Locate the cell with the specified text and output its [x, y] center coordinate. 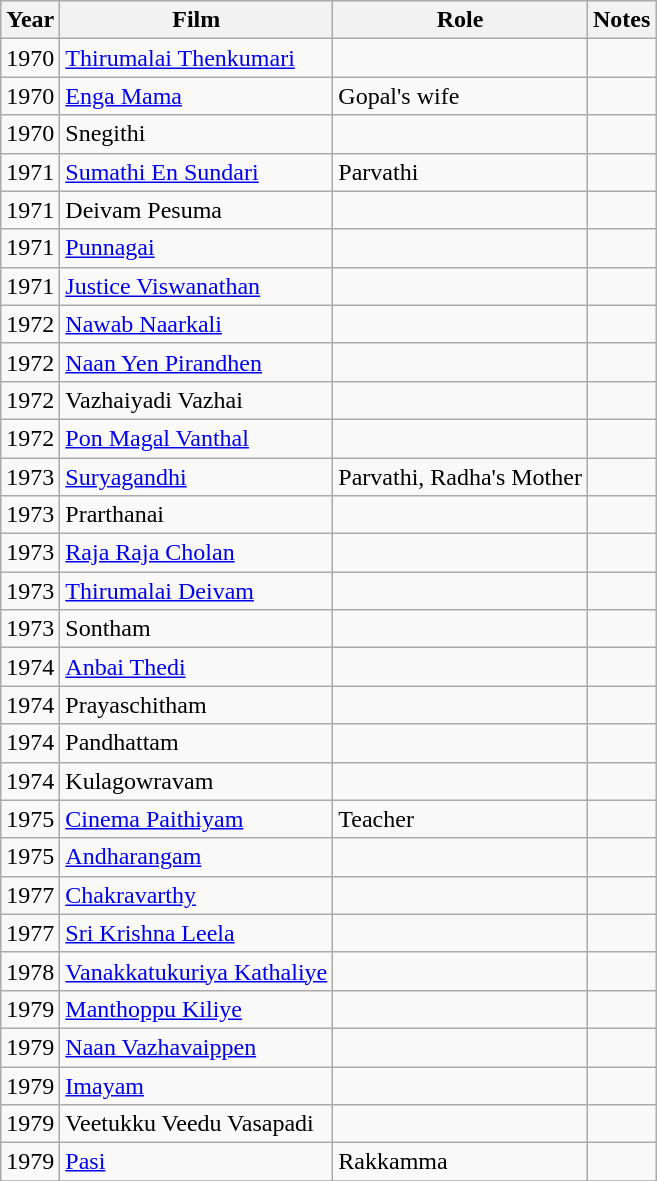
Cinema Paithiyam [196, 819]
Teacher [460, 819]
Parvathi [460, 172]
Sumathi En Sundari [196, 172]
Veetukku Veedu Vasapadi [196, 1124]
Suryagandhi [196, 477]
Chakravarthy [196, 895]
Enga Mama [196, 96]
Naan Vazhavaippen [196, 1047]
Rakkamma [460, 1162]
Justice Viswanathan [196, 286]
Pon Magal Vanthal [196, 438]
1978 [30, 971]
Thirumalai Thenkumari [196, 58]
Sri Krishna Leela [196, 933]
Film [196, 20]
Deivam Pesuma [196, 210]
Anbai Thedi [196, 667]
Andharangam [196, 857]
Imayam [196, 1085]
Thirumalai Deivam [196, 591]
Pandhattam [196, 743]
Snegithi [196, 134]
Vanakkatukuriya Kathaliye [196, 971]
Gopal's wife [460, 96]
Vazhaiyadi Vazhai [196, 400]
Sontham [196, 629]
Role [460, 20]
Notes [621, 20]
Manthoppu Kiliye [196, 1009]
Raja Raja Cholan [196, 553]
Prarthanai [196, 515]
Naan Yen Pirandhen [196, 362]
Year [30, 20]
Kulagowravam [196, 781]
Prayaschitham [196, 705]
Nawab Naarkali [196, 324]
Parvathi, Radha's Mother [460, 477]
Punnagai [196, 248]
Pasi [196, 1162]
